Find where the given text appears and provide that cell's center as (X, Y) coordinate. 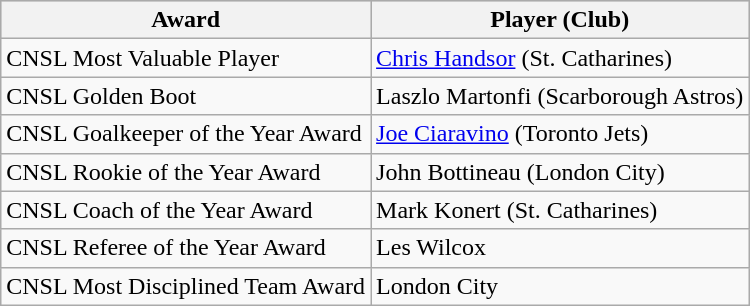
CNSL Referee of the Year Award (186, 248)
CNSL Goalkeeper of the Year Award (186, 134)
John Bottineau (London City) (560, 172)
Chris Handsor (St. Catharines) (560, 58)
Laszlo Martonfi (Scarborough Astros) (560, 96)
Mark Konert (St. Catharines) (560, 210)
CNSL Most Valuable Player (186, 58)
Award (186, 20)
Les Wilcox (560, 248)
CNSL Coach of the Year Award (186, 210)
Player (Club) (560, 20)
London City (560, 286)
CNSL Golden Boot (186, 96)
CNSL Most Disciplined Team Award (186, 286)
CNSL Rookie of the Year Award (186, 172)
Joe Ciaravino (Toronto Jets) (560, 134)
